Find where the given text appears and provide that cell's center as (x, y) coordinate. 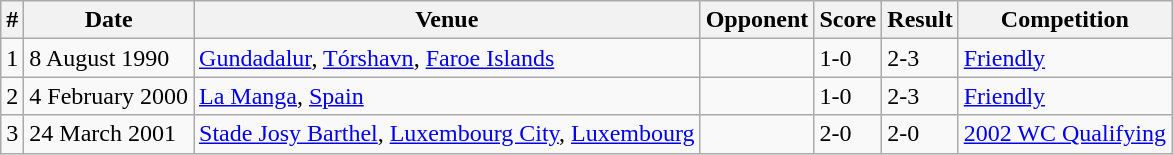
8 August 1990 (109, 58)
Competition (1064, 20)
La Manga, Spain (448, 96)
Stade Josy Barthel, Luxembourg City, Luxembourg (448, 134)
Score (848, 20)
# (12, 20)
Date (109, 20)
Venue (448, 20)
Result (920, 20)
3 (12, 134)
2 (12, 96)
4 February 2000 (109, 96)
Opponent (757, 20)
2002 WC Qualifying (1064, 134)
Gundadalur, Tórshavn, Faroe Islands (448, 58)
24 March 2001 (109, 134)
1 (12, 58)
